Determine the (X, Y) coordinate at the center of the cell enclosing the given text.  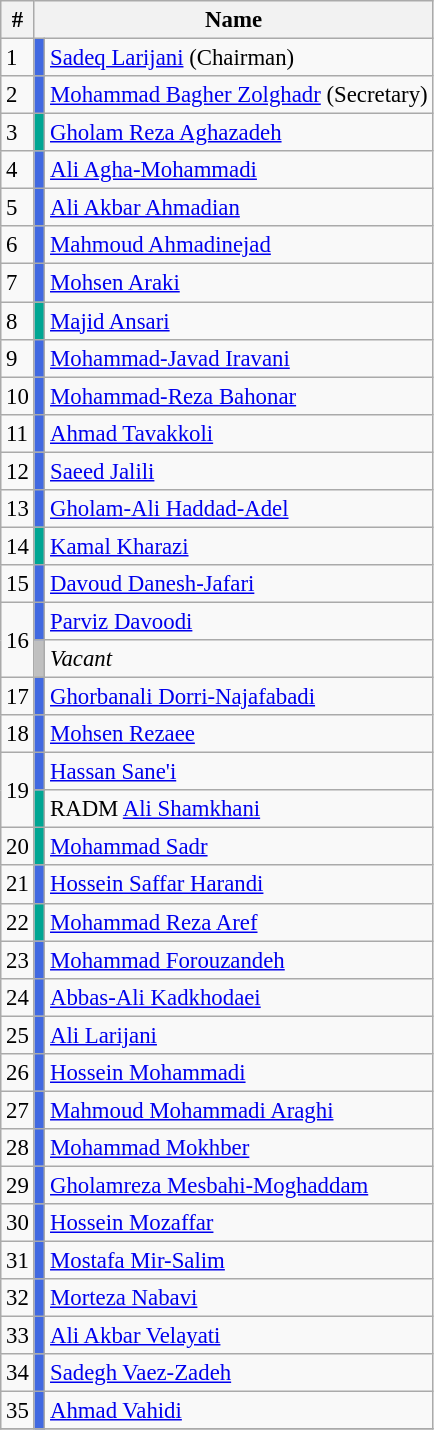
Mohammad-Javad Iravani (239, 358)
Ali Akbar Velayati (239, 1336)
3 (18, 133)
Ali Akbar Ahmadian (239, 208)
2 (18, 95)
19 (18, 790)
28 (18, 1148)
16 (18, 640)
Sadegh Vaez-Zadeh (239, 1373)
Hossein Mozaffar (239, 1223)
8 (18, 321)
23 (18, 960)
Mohammad Sadr (239, 847)
Mohsen Rezaee (239, 734)
14 (18, 546)
Ghorbanali Dorri-Najafabadi (239, 697)
20 (18, 847)
25 (18, 1035)
27 (18, 1110)
Name (234, 20)
Sadeq Larijani (Chairman) (239, 58)
9 (18, 358)
15 (18, 584)
Kamal Kharazi (239, 546)
Mohammad-Reza Bahonar (239, 396)
1 (18, 58)
6 (18, 245)
24 (18, 997)
RADM Ali Shamkhani (239, 809)
Ali Larijani (239, 1035)
7 (18, 283)
26 (18, 1073)
29 (18, 1185)
# (18, 20)
30 (18, 1223)
4 (18, 170)
Gholam-Ali Haddad-Adel (239, 509)
22 (18, 922)
Ali Agha-Mohammadi (239, 170)
Mohsen Araki (239, 283)
Gholamreza Mesbahi-Moghaddam (239, 1185)
35 (18, 1411)
Mohammad Bagher Zolghadr (Secretary) (239, 95)
Vacant (239, 659)
Gholam Reza Aghazadeh (239, 133)
Mahmoud Ahmadinejad (239, 245)
Hossein Saffar Harandi (239, 885)
32 (18, 1298)
Mohammad Reza Aref (239, 922)
Parviz Davoodi (239, 621)
Mostafa Mir-Salim (239, 1261)
31 (18, 1261)
Ahmad Tavakkoli (239, 433)
Saeed Jalili (239, 471)
Mohammad Mokhber (239, 1148)
Mohammad Forouzandeh (239, 960)
33 (18, 1336)
Davoud Danesh-Jafari (239, 584)
Hossein Mohammadi (239, 1073)
10 (18, 396)
5 (18, 208)
12 (18, 471)
Hassan Sane'i (239, 772)
Majid Ansari (239, 321)
Morteza Nabavi (239, 1298)
18 (18, 734)
11 (18, 433)
Ahmad Vahidi (239, 1411)
Mahmoud Mohammadi Araghi (239, 1110)
13 (18, 509)
34 (18, 1373)
Abbas-Ali Kadkhodaei (239, 997)
17 (18, 697)
21 (18, 885)
